Search for the cell housing the specified text and yield its (X, Y) center coordinate. 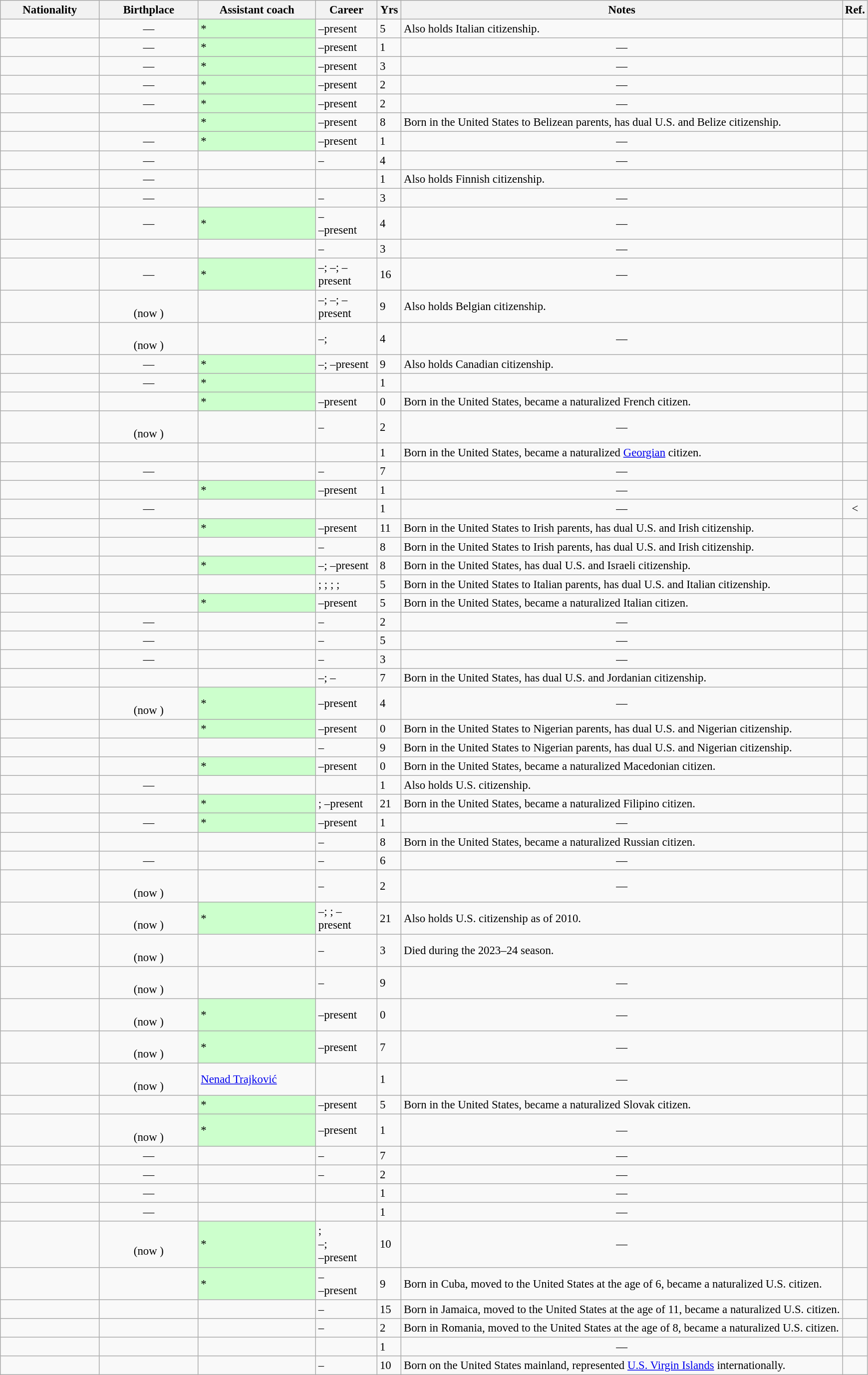
Born in the United States, became a naturalized Georgian citizen. (622, 453)
Also holds Italian citizenship. (622, 29)
; ; ; ; (346, 584)
Also holds U.S. citizenship. (622, 785)
;–;–present (346, 1245)
Born in the United States, became a naturalized Slovak citizen. (622, 1105)
–; ; –present (346, 918)
Nenad Trajković (257, 1079)
––present (346, 223)
Notes (622, 10)
Also holds Belgian citizenship. (622, 307)
6 (389, 860)
Born in Cuba, moved to the United States at the age of 6, became a naturalized U.S. citizen. (622, 1283)
Born in the United States to Belizean parents, has dual U.S. and Belize citizenship. (622, 122)
Born in the United States, has dual U.S. and Jordanian citizenship. (622, 678)
15 (389, 1309)
Yrs (389, 10)
; –present (346, 804)
11 (389, 528)
Born in the United States, became a naturalized Russian citizen. (622, 842)
Birthplace (149, 10)
< (855, 509)
–; – (346, 678)
Born in the United States, became a naturalized Macedonian citizen. (622, 766)
16 (389, 275)
Career (346, 10)
Born in the United States, became a naturalized French citizen. (622, 402)
Born in the United States, became a naturalized Italian citizen. (622, 603)
Died during the 2023–24 season. (622, 951)
Born on the United States mainland, represented U.S. Virgin Islands internationally. (622, 1366)
–; (346, 339)
Born in Romania, moved to the United States at the age of 8, became a naturalized U.S. citizen. (622, 1328)
Also holds Finnish citizenship. (622, 179)
Also holds U.S. citizenship as of 2010. (622, 918)
Ref. (855, 10)
Assistant coach (257, 10)
Born in the United States to Italian parents, has dual U.S. and Italian citizenship. (622, 584)
– –present (346, 1283)
Born in the United States, has dual U.S. and Israeli citizenship. (622, 565)
Nationality (50, 10)
Born in Jamaica, moved to the United States at the age of 11, became a naturalized U.S. citizen. (622, 1309)
Born in the United States, became a naturalized Filipino citizen. (622, 804)
Also holds Canadian citizenship. (622, 364)
